From the cell containing the given text, extract its center point as (X, Y) coordinate. 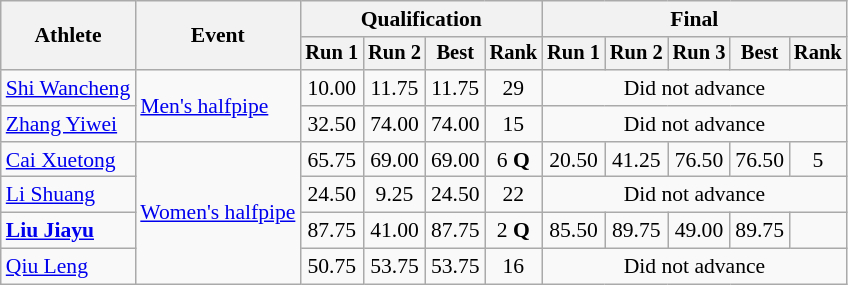
9.25 (394, 195)
Women's halfpipe (218, 213)
32.50 (332, 124)
10.00 (332, 88)
Event (218, 36)
20.50 (574, 160)
50.75 (332, 267)
22 (514, 195)
6 Q (514, 160)
85.50 (574, 231)
16 (514, 267)
Qiu Leng (68, 267)
15 (514, 124)
2 Q (514, 231)
Zhang Yiwei (68, 124)
29 (514, 88)
49.00 (700, 231)
41.00 (394, 231)
Athlete (68, 36)
Li Shuang (68, 195)
Men's halfpipe (218, 106)
41.25 (636, 160)
5 (818, 160)
Cai Xuetong (68, 160)
Liu Jiayu (68, 231)
65.75 (332, 160)
Run 3 (700, 54)
Qualification (421, 19)
Shi Wancheng (68, 88)
Final (694, 19)
